Extract the [X, Y] coordinate from the center of the cell holding the provided text.  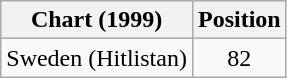
82 [239, 58]
Sweden (Hitlistan) [97, 58]
Position [239, 20]
Chart (1999) [97, 20]
